Detect which cell encompasses the target text, then output its [X, Y] center coordinate. 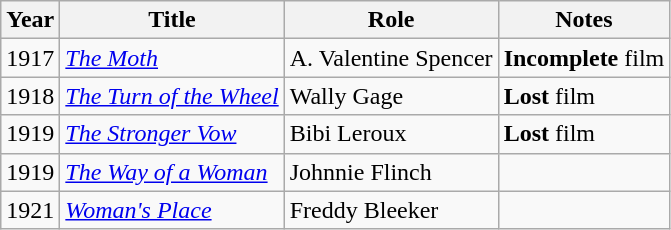
The Turn of the Wheel [172, 96]
Wally Gage [391, 96]
1918 [30, 96]
Notes [584, 20]
Role [391, 20]
Woman's Place [172, 210]
1917 [30, 58]
Freddy Bleeker [391, 210]
Bibi Leroux [391, 134]
The Moth [172, 58]
Year [30, 20]
The Way of a Woman [172, 172]
Incomplete film [584, 58]
Title [172, 20]
Johnnie Flinch [391, 172]
1921 [30, 210]
A. Valentine Spencer [391, 58]
The Stronger Vow [172, 134]
